Pinpoint the cell where the given text exists, returning its [X, Y] midpoint coordinate. 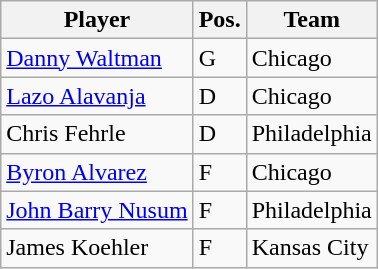
Kansas City [312, 248]
John Barry Nusum [97, 210]
James Koehler [97, 248]
Team [312, 20]
Pos. [220, 20]
Player [97, 20]
Danny Waltman [97, 58]
Byron Alvarez [97, 172]
Chris Fehrle [97, 134]
Lazo Alavanja [97, 96]
G [220, 58]
